Capture the cell that displays the provided text and extract its [X, Y] central coordinate. 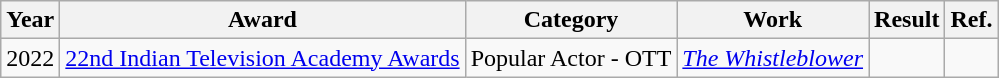
Work [773, 20]
22nd Indian Television Academy Awards [262, 58]
Ref. [972, 20]
Category [571, 20]
The Whistleblower [773, 58]
Result [907, 20]
Popular Actor - OTT [571, 58]
Year [30, 20]
2022 [30, 58]
Award [262, 20]
